Extract the (x, y) coordinate from the center of the cell holding the provided text.  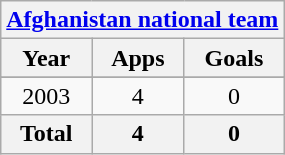
Year (46, 58)
Afghanistan national team (142, 20)
Goals (234, 58)
Total (46, 134)
2003 (46, 96)
Apps (138, 58)
